Search for the cell housing the specified text and yield its (x, y) center coordinate. 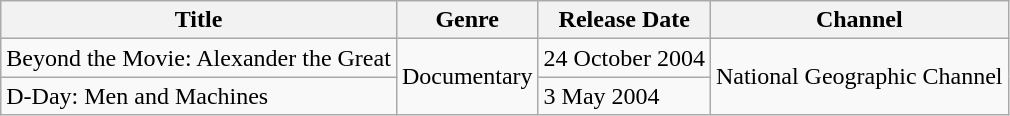
Channel (859, 20)
Title (199, 20)
National Geographic Channel (859, 77)
Beyond the Movie: Alexander the Great (199, 58)
D-Day: Men and Machines (199, 96)
Genre (467, 20)
3 May 2004 (624, 96)
24 October 2004 (624, 58)
Documentary (467, 77)
Release Date (624, 20)
